For the text-containing cell, return its midpoint in [X, Y] coordinate format. 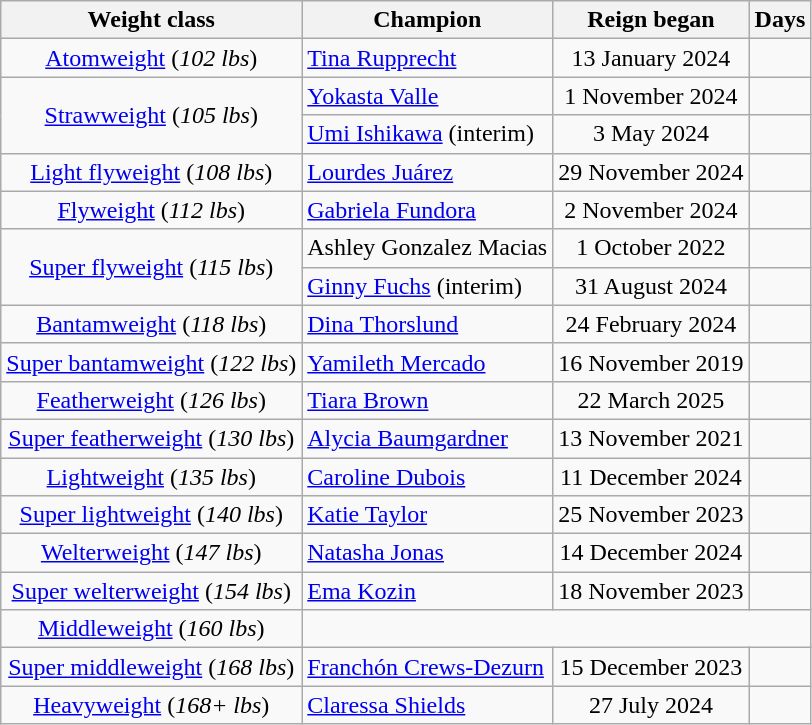
Super welterweight (154 lbs) [152, 591]
Bantamweight (118 lbs) [152, 324]
Welterweight (147 lbs) [152, 553]
Heavyweight (168+ lbs) [152, 705]
Yokasta Valle [428, 96]
11 December 2024 [651, 477]
Natasha Jonas [428, 553]
Featherweight (126 lbs) [152, 400]
Reign began [651, 20]
Alycia Baumgardner [428, 438]
1 October 2022 [651, 248]
Super bantamweight (122 lbs) [152, 362]
Super lightweight (140 lbs) [152, 515]
Middleweight (160 lbs) [152, 629]
Super flyweight (115 lbs) [152, 267]
13 November 2021 [651, 438]
Lourdes Juárez [428, 172]
18 November 2023 [651, 591]
3 May 2024 [651, 134]
Super featherweight (130 lbs) [152, 438]
14 December 2024 [651, 553]
Franchón Crews-Dezurn [428, 667]
Ginny Fuchs (interim) [428, 286]
Days [780, 20]
15 December 2023 [651, 667]
2 November 2024 [651, 210]
Champion [428, 20]
Strawweight (105 lbs) [152, 115]
Claressa Shields [428, 705]
Ema Kozin [428, 591]
22 March 2025 [651, 400]
Tiara Brown [428, 400]
Umi Ishikawa (interim) [428, 134]
27 July 2024 [651, 705]
Katie Taylor [428, 515]
Weight class [152, 20]
16 November 2019 [651, 362]
29 November 2024 [651, 172]
Flyweight (112 lbs) [152, 210]
31 August 2024 [651, 286]
1 November 2024 [651, 96]
Caroline Dubois [428, 477]
24 February 2024 [651, 324]
Gabriela Fundora [428, 210]
Atomweight (102 lbs) [152, 58]
Super middleweight (168 lbs) [152, 667]
Lightweight (135 lbs) [152, 477]
Dina Thorslund [428, 324]
Ashley Gonzalez Macias [428, 248]
Tina Rupprecht [428, 58]
Light flyweight (108 lbs) [152, 172]
25 November 2023 [651, 515]
13 January 2024 [651, 58]
Yamileth Mercado [428, 362]
